From the cell containing the given text, extract its center point as (X, Y) coordinate. 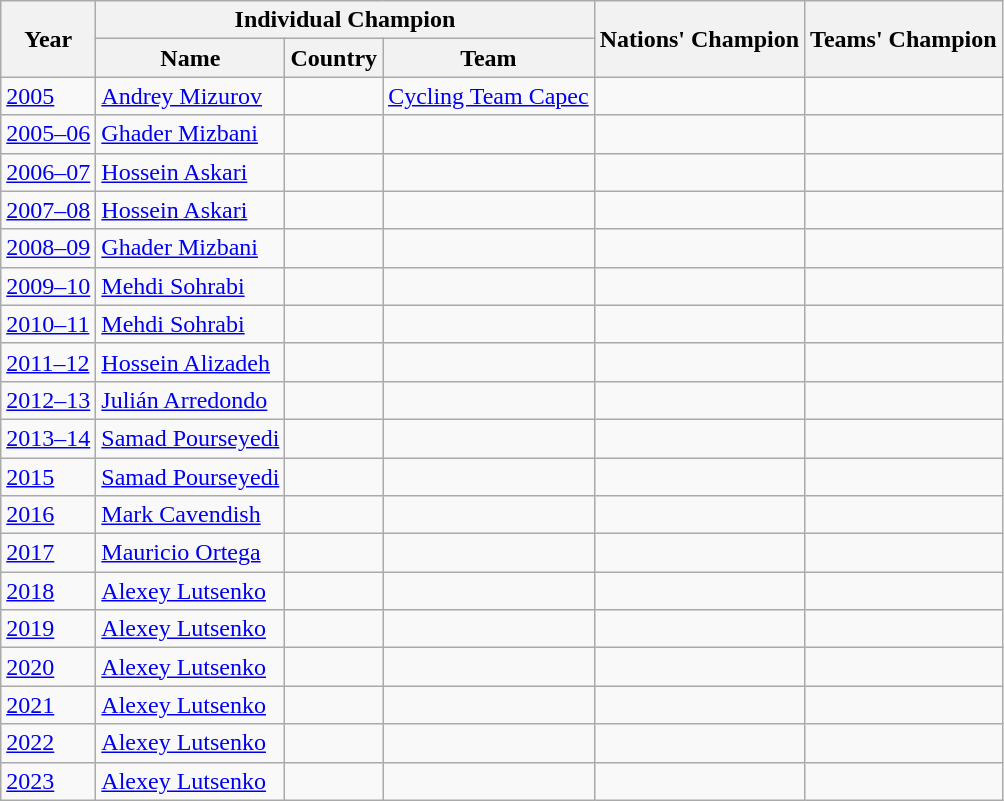
2013–14 (48, 438)
2023 (48, 781)
2018 (48, 591)
2007–08 (48, 210)
2005 (48, 96)
Individual Champion (345, 20)
2010–11 (48, 324)
Team (489, 58)
Andrey Mizurov (190, 96)
Julián Arredondo (190, 400)
Name (190, 58)
2011–12 (48, 362)
Cycling Team Capec (489, 96)
2008–09 (48, 248)
2019 (48, 629)
Country (334, 58)
2012–13 (48, 400)
Year (48, 39)
2020 (48, 667)
Hossein Alizadeh (190, 362)
Teams' Champion (904, 39)
2015 (48, 477)
2021 (48, 705)
2009–10 (48, 286)
2017 (48, 553)
Mauricio Ortega (190, 553)
2005–06 (48, 134)
2022 (48, 743)
2016 (48, 515)
Nations' Champion (699, 39)
2006–07 (48, 172)
Mark Cavendish (190, 515)
